Locate the cell with the specified text and output its [X, Y] center coordinate. 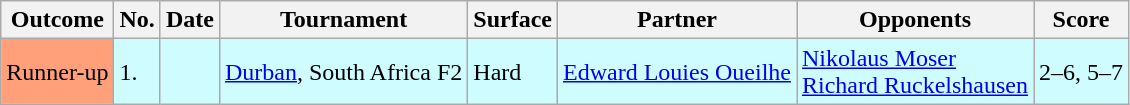
Surface [513, 20]
Edward Louies Oueilhe [678, 72]
Opponents [914, 20]
Outcome [58, 20]
Partner [678, 20]
Score [1082, 20]
Durban, South Africa F2 [343, 72]
2–6, 5–7 [1082, 72]
Hard [513, 72]
Nikolaus Moser Richard Ruckelshausen [914, 72]
Date [190, 20]
Runner-up [58, 72]
Tournament [343, 20]
1. [137, 72]
No. [137, 20]
